Find where the given text appears and provide that cell's center as [x, y] coordinate. 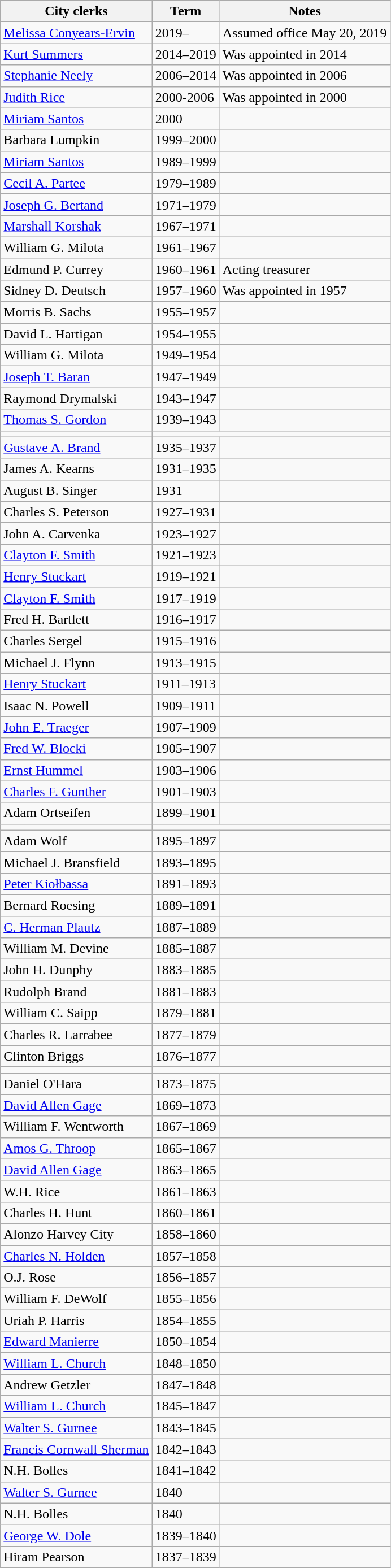
1881–1883 [185, 992]
Hiram Pearson [76, 1557]
1856–1857 [185, 1278]
1899–1901 [185, 813]
Was appointed in 2006 [305, 76]
2014–2019 [185, 54]
1923–1927 [185, 533]
2000 [185, 119]
1943–1947 [185, 398]
1931 [185, 490]
1848–1850 [185, 1363]
1960–1961 [185, 270]
1927–1931 [185, 512]
William F. DeWolf [76, 1299]
Alonzo Harvey City [76, 1234]
Was appointed in 2014 [305, 54]
Term [185, 11]
Francis Cornwall Sherman [76, 1449]
John H. Dunphy [76, 970]
Amos G. Throop [76, 1148]
1841–1842 [185, 1471]
John E. Traeger [76, 727]
Morris B. Sachs [76, 312]
George W. Dole [76, 1535]
1979–1989 [185, 183]
1867–1869 [185, 1127]
1854–1855 [185, 1321]
Joseph G. Bertand [76, 205]
Rudolph Brand [76, 992]
Uriah P. Harris [76, 1321]
1887–1889 [185, 927]
2006–2014 [185, 76]
1873–1875 [185, 1084]
1967–1971 [185, 226]
1919–1921 [185, 576]
2019– [185, 33]
1877–1879 [185, 1035]
Adam Ortseifen [76, 813]
1915–1916 [185, 641]
Daniel O'Hara [76, 1084]
1879–1881 [185, 1013]
Assumed office May 20, 2019 [305, 33]
Acting treasurer [305, 270]
1891–1893 [185, 884]
Andrew Getzler [76, 1385]
1843–1845 [185, 1428]
1885–1887 [185, 949]
1909–1911 [185, 706]
1949–1954 [185, 355]
Was appointed in 2000 [305, 97]
City clerks [76, 11]
Kurt Summers [76, 54]
Bernard Roesing [76, 905]
1901–1903 [185, 792]
1847–1848 [185, 1385]
William C. Saipp [76, 1013]
August B. Singer [76, 490]
Cecil A. Partee [76, 183]
1957–1960 [185, 291]
Charles H. Hunt [76, 1213]
Stephanie Neely [76, 76]
Michael J. Flynn [76, 663]
1916–1917 [185, 620]
Fred H. Bartlett [76, 620]
Gustave A. Brand [76, 448]
Joseph T. Baran [76, 377]
William F. Wentworth [76, 1127]
1989–1999 [185, 162]
Michael J. Bransfield [76, 862]
1876–1877 [185, 1056]
1889–1891 [185, 905]
Edward Manierre [76, 1342]
Melissa Conyears-Ervin [76, 33]
Notes [305, 11]
1955–1957 [185, 312]
Charles N. Holden [76, 1256]
Charles S. Peterson [76, 512]
1845–1847 [185, 1406]
Edmund P. Currey [76, 270]
1961–1967 [185, 247]
2000-2006 [185, 97]
1999–2000 [185, 140]
John A. Carvenka [76, 533]
William M. Devine [76, 949]
James A. Kearns [76, 469]
1855–1856 [185, 1299]
1931–1935 [185, 469]
1863–1865 [185, 1170]
1947–1949 [185, 377]
C. Herman Plautz [76, 927]
Marshall Korshak [76, 226]
1837–1839 [185, 1557]
Barbara Lumpkin [76, 140]
Charles F. Gunther [76, 792]
1921–1923 [185, 555]
1883–1885 [185, 970]
1861–1863 [185, 1191]
1858–1860 [185, 1234]
Charles Sergel [76, 641]
1839–1840 [185, 1535]
Was appointed in 1957 [305, 291]
Judith Rice [76, 97]
1907–1909 [185, 727]
Sidney D. Deutsch [76, 291]
Fred W. Blocki [76, 749]
1893–1895 [185, 862]
1911–1913 [185, 684]
1860–1861 [185, 1213]
Isaac N. Powell [76, 706]
W.H. Rice [76, 1191]
1917–1919 [185, 598]
Thomas S. Gordon [76, 420]
Peter Kiołbassa [76, 884]
1905–1907 [185, 749]
1903–1906 [185, 770]
1954–1955 [185, 334]
1935–1937 [185, 448]
Clinton Briggs [76, 1056]
1895–1897 [185, 841]
1850–1854 [185, 1342]
Adam Wolf [76, 841]
David L. Hartigan [76, 334]
1869–1873 [185, 1105]
1842–1843 [185, 1449]
1865–1867 [185, 1148]
Ernst Hummel [76, 770]
1971–1979 [185, 205]
1857–1858 [185, 1256]
Charles R. Larrabee [76, 1035]
1939–1943 [185, 420]
Raymond Drymalski [76, 398]
1913–1915 [185, 663]
O.J. Rose [76, 1278]
